Identify which cell holds the provided text, then report its (x, y) central coordinate. 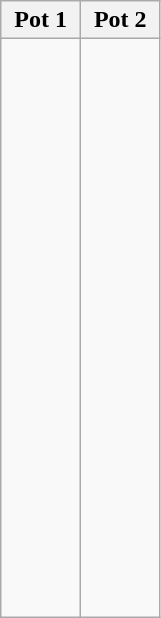
Pot 2 (120, 20)
Pot 1 (41, 20)
